Scan for the cell matching the given text and deliver its [x, y] coordinate at center. 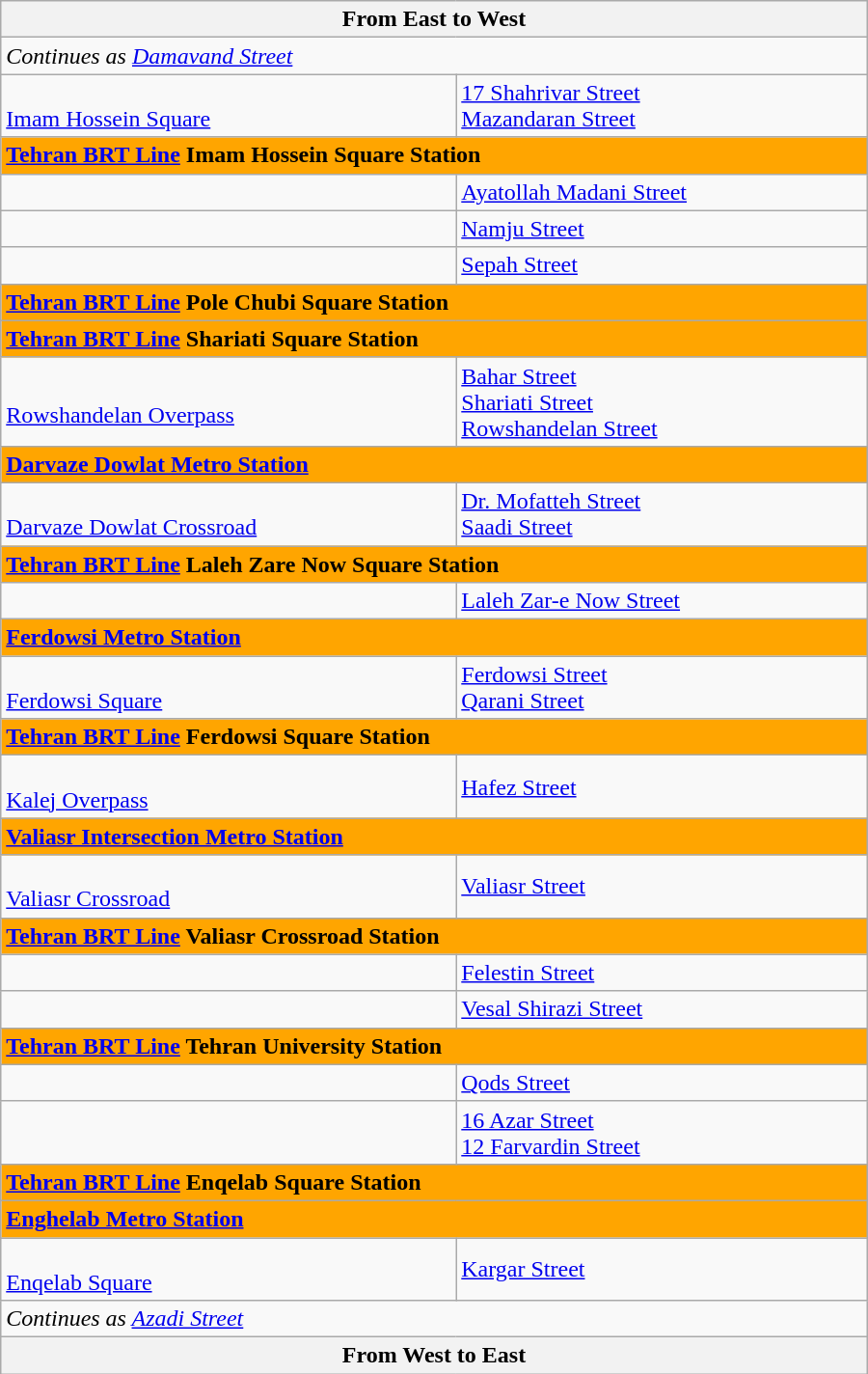
Tehran BRT Line Ferdowsi Square Station [434, 737]
Tehran BRT Line Valiasr Crossroad Station [434, 936]
From West to East [434, 1356]
Darvaze Dowlat Crossroad [229, 513]
Valiasr Crossroad [229, 886]
Rowshandelan Overpass [229, 401]
Ferdowsi Metro Station [434, 638]
Felestin Street [662, 973]
Kalej Overpass [229, 787]
Tehran BRT Line Shariati Square Station [434, 339]
Vesal Shirazi Street [662, 1009]
17 Shahrivar Street Mazandaran Street [662, 106]
Dr. Mofatteh Street Saadi Street [662, 513]
Qods Street [662, 1083]
Tehran BRT Line Imam Hossein Square Station [434, 155]
Enqelab Square [229, 1268]
Ayatollah Madani Street [662, 192]
Continues as Damavand Street [434, 56]
Laleh Zar-e Now Street [662, 601]
Imam Hossein Square [229, 106]
Bahar Street Shariati Street Rowshandelan Street [662, 401]
Ferdowsi Square [229, 687]
Valiasr Street [662, 886]
Tehran BRT Line Pole Chubi Square Station [434, 302]
Sepah Street [662, 265]
Tehran BRT Line Enqelab Square Station [434, 1182]
Enghelab Metro Station [434, 1219]
From East to West [434, 19]
Ferdowsi Street Qarani Street [662, 687]
Tehran BRT Line Laleh Zare Now Square Station [434, 564]
Namju Street [662, 229]
Darvaze Dowlat Metro Station [434, 464]
Tehran BRT Line Tehran University Station [434, 1046]
Valiasr Intersection Metro Station [434, 837]
16 Azar Street 12 Farvardin Street [662, 1133]
Hafez Street [662, 787]
Continues as Azadi Street [434, 1319]
Kargar Street [662, 1268]
